Detect which cell encompasses the target text, then output its [X, Y] center coordinate. 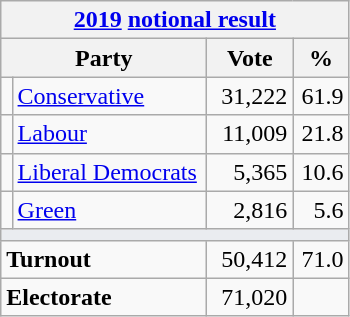
Labour [110, 134]
11,009 [250, 134]
61.9 [321, 96]
2,816 [250, 210]
21.8 [321, 134]
2019 notional result [175, 20]
10.6 [321, 172]
5.6 [321, 210]
Party [104, 58]
Liberal Democrats [110, 172]
5,365 [250, 172]
% [321, 58]
71.0 [321, 259]
Electorate [104, 297]
Vote [250, 58]
Green [110, 210]
50,412 [250, 259]
31,222 [250, 96]
Turnout [104, 259]
Conservative [110, 96]
71,020 [250, 297]
